Capture the cell that displays the provided text and extract its (X, Y) central coordinate. 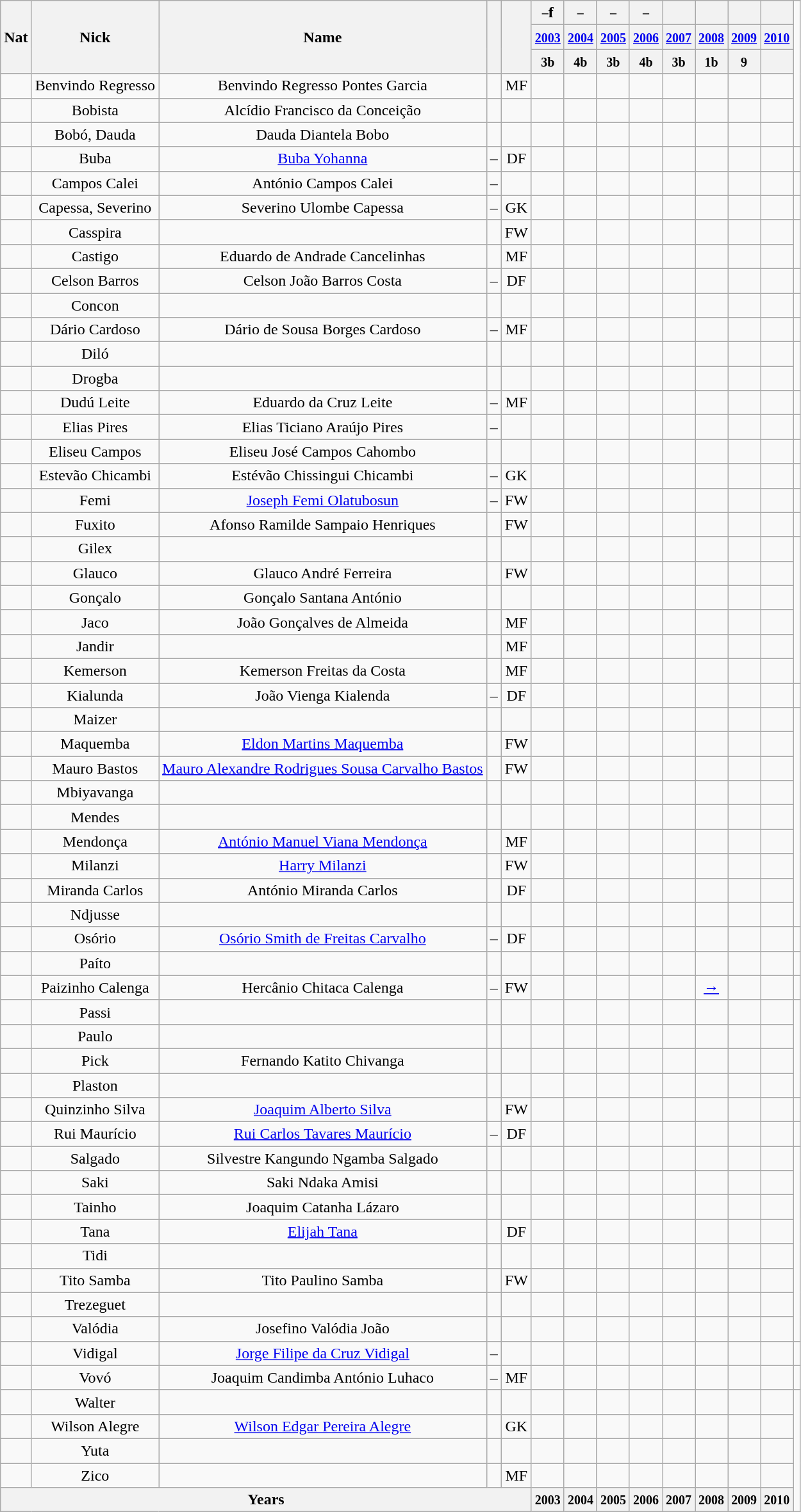
–f (547, 13)
Capessa, Severino (95, 207)
Severino Ulombe Capessa (323, 207)
Plaston (95, 1085)
Gonçalo Santana António (323, 597)
Benvindo Regresso Pontes Garcia (323, 86)
Dauda Diantela Bobo (323, 134)
Alcídio Francisco da Conceição (323, 110)
Valódia (95, 1329)
Jorge Filipe da Cruz Vidigal (323, 1353)
Buba Yohanna (323, 159)
Dudú Leite (95, 403)
Vovó (95, 1378)
Bobista (95, 110)
Quinzinho Silva (95, 1110)
Elijah Tana (323, 1232)
Josefino Valódia João (323, 1329)
Tito Paulino Samba (323, 1280)
Vidigal (95, 1353)
Kialunda (95, 695)
Ndjusse (95, 915)
Zico (95, 1475)
Yuta (95, 1451)
Benvindo Regresso (95, 86)
Concon (95, 305)
Mendonça (95, 841)
Eliseu Campos (95, 451)
Glauco (95, 573)
Passi (95, 1012)
Diló (95, 354)
Castigo (95, 256)
Gonçalo (95, 597)
Trezeguet (95, 1305)
Kemerson Freitas da Costa (323, 671)
Tidi (95, 1256)
Dário de Sousa Borges Cardoso (323, 330)
Jaco (95, 622)
Milanzi (95, 866)
Dário Cardoso (95, 330)
Glauco André Ferreira (323, 573)
Buba (95, 159)
Tito Samba (95, 1280)
Gilex (95, 549)
Saki Ndaka Amisi (323, 1183)
Maquemba (95, 744)
Elias Pires (95, 427)
Name (323, 37)
Nick (95, 37)
Elias Ticiano Araújo Pires (323, 427)
Paíto (95, 963)
Joaquim Catanha Lázaro (323, 1207)
Fernando Katito Chivanga (323, 1061)
Eduardo da Cruz Leite (323, 403)
Paulo (95, 1036)
Miranda Carlos (95, 890)
Jandir (95, 646)
→ (711, 988)
Rui Carlos Tavares Maurício (323, 1134)
Eduardo de Andrade Cancelinhas (323, 256)
Rui Maurício (95, 1134)
Joaquim Candimba António Luhaco (323, 1378)
Nat (16, 37)
1b (711, 61)
Years (267, 1500)
Casspira (95, 232)
Paizinho Calenga (95, 988)
Salgado (95, 1158)
Silvestre Kangundo Ngamba Salgado (323, 1158)
Osório Smith de Freitas Carvalho (323, 939)
Celson João Barros Costa (323, 280)
Kemerson (95, 671)
António Campos Calei (323, 183)
Afonso Ramilde Sampaio Henriques (323, 524)
Campos Calei (95, 183)
João Vienga Kialenda (323, 695)
Mbiyavanga (95, 793)
Mauro Bastos (95, 768)
Joseph Femi Olatubosun (323, 500)
Celson Barros (95, 280)
Osório (95, 939)
Joaquim Alberto Silva (323, 1110)
Mendes (95, 817)
Harry Milanzi (323, 866)
Eldon Martins Maquemba (323, 744)
Pick (95, 1061)
Femi (95, 500)
António Miranda Carlos (323, 890)
Fuxito (95, 524)
Hercânio Chitaca Calenga (323, 988)
Wilson Alegre (95, 1426)
Walter (95, 1402)
9 (745, 61)
Tainho (95, 1207)
Tana (95, 1232)
Maizer (95, 720)
Drogba (95, 378)
Saki (95, 1183)
Estevão Chicambi (95, 476)
Eliseu José Campos Cahombo (323, 451)
Estévão Chissingui Chicambi (323, 476)
Mauro Alexandre Rodrigues Sousa Carvalho Bastos (323, 768)
Wilson Edgar Pereira Alegre (323, 1426)
Bobó, Dauda (95, 134)
João Gonçalves de Almeida (323, 622)
António Manuel Viana Mendonça (323, 841)
